Detect which cell encompasses the target text, then output its [x, y] center coordinate. 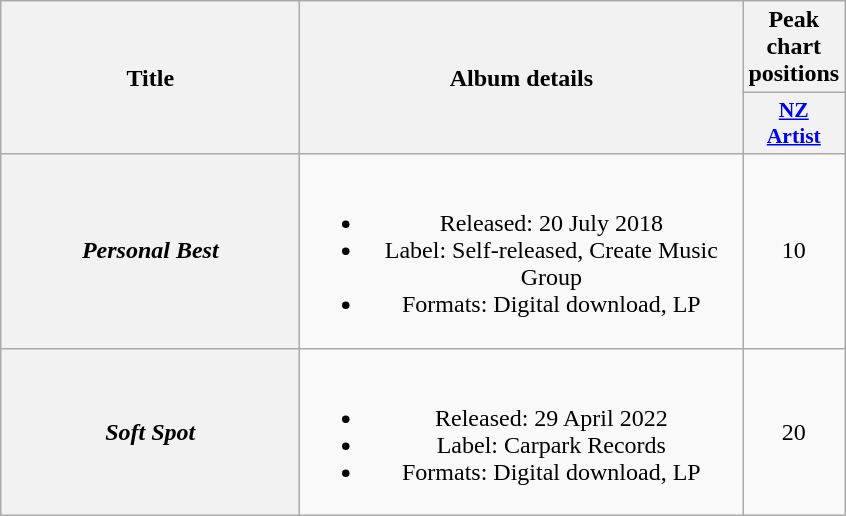
Soft Spot [150, 432]
Title [150, 78]
NZArtist [794, 124]
Released: 20 July 2018Label: Self-released, Create Music GroupFormats: Digital download, LP [522, 251]
Personal Best [150, 251]
20 [794, 432]
Peak chart positions [794, 47]
Released: 29 April 2022Label: Carpark RecordsFormats: Digital download, LP [522, 432]
Album details [522, 78]
10 [794, 251]
